Find where the given text appears and provide that cell's center as [X, Y] coordinate. 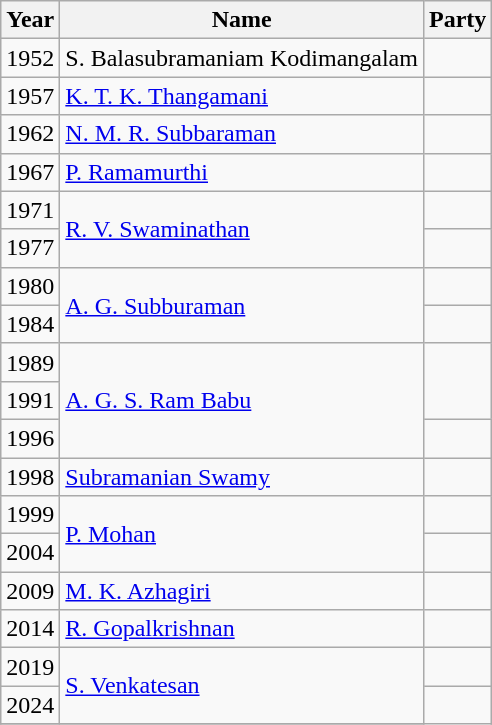
1989 [30, 362]
1996 [30, 438]
2004 [30, 553]
A. G. Subburaman [242, 305]
S. Balasubramaniam Kodimangalam [242, 58]
1977 [30, 248]
2009 [30, 591]
Party [457, 20]
2019 [30, 667]
M. K. Azhagiri [242, 591]
Name [242, 20]
R. Gopalkrishnan [242, 629]
1957 [30, 96]
P. Ramamurthi [242, 172]
1991 [30, 400]
Subramanian Swamy [242, 477]
1971 [30, 210]
1984 [30, 324]
1967 [30, 172]
P. Mohan [242, 534]
1999 [30, 515]
1980 [30, 286]
2014 [30, 629]
1952 [30, 58]
Year [30, 20]
K. T. K. Thangamani [242, 96]
R. V. Swaminathan [242, 229]
1962 [30, 134]
A. G. S. Ram Babu [242, 400]
N. M. R. Subbaraman [242, 134]
2024 [30, 705]
1998 [30, 477]
S. Venkatesan [242, 686]
